Capture the cell that displays the provided text and extract its [X, Y] central coordinate. 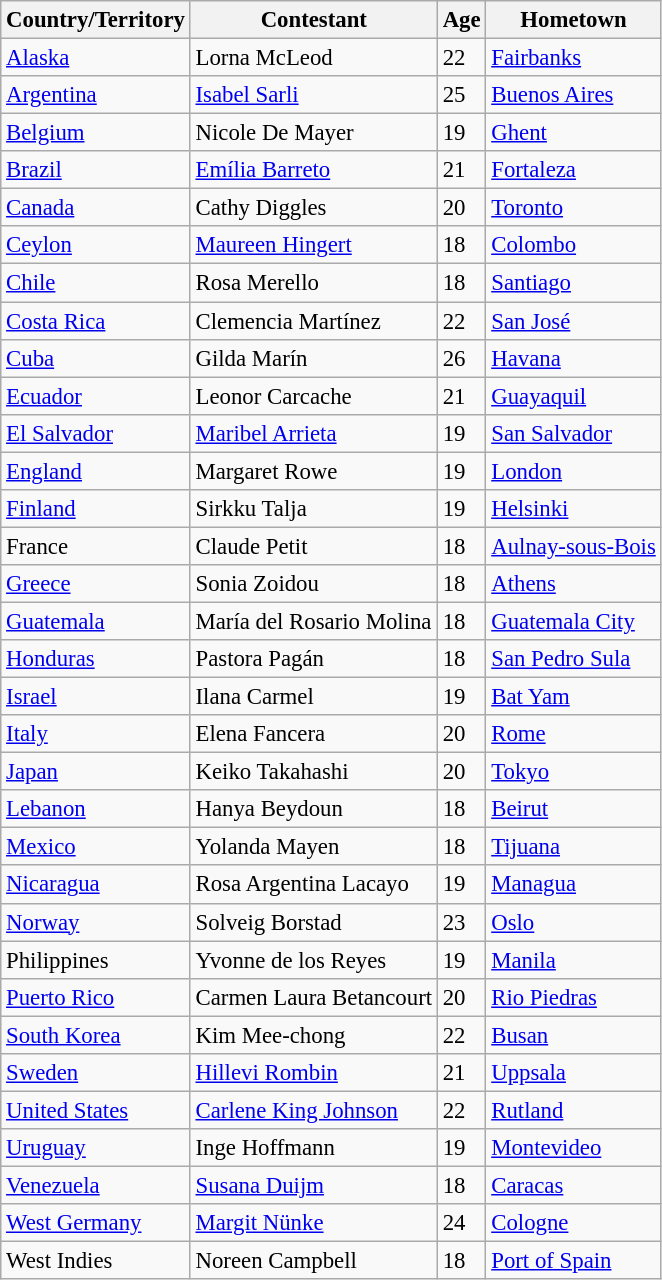
Venezuela [96, 1185]
Colombo [574, 245]
Beirut [574, 809]
Athens [574, 584]
West Germany [96, 1223]
Canada [96, 208]
Puerto Rico [96, 997]
Clemencia Martínez [314, 321]
Leonor Carcache [314, 396]
Rosa Argentina Lacayo [314, 885]
South Korea [96, 1035]
Caracas [574, 1185]
San Salvador [574, 433]
Sweden [96, 1073]
Chile [96, 283]
Kim Mee-chong [314, 1035]
Honduras [96, 659]
Aulnay-sous-Bois [574, 546]
25 [462, 95]
Uppsala [574, 1073]
Hillevi Rombin [314, 1073]
Finland [96, 509]
Toronto [574, 208]
Port of Spain [574, 1261]
Age [462, 20]
Guatemala City [574, 621]
Lebanon [96, 809]
England [96, 471]
Guayaquil [574, 396]
Helsinki [574, 509]
West Indies [96, 1261]
Fairbanks [574, 58]
Argentina [96, 95]
London [574, 471]
Hanya Beydoun [314, 809]
Inge Hoffmann [314, 1148]
Greece [96, 584]
Managua [574, 885]
San Pedro Sula [574, 659]
Tijuana [574, 847]
Nicaragua [96, 885]
María del Rosario Molina [314, 621]
Carmen Laura Betancourt [314, 997]
Country/Territory [96, 20]
Havana [574, 358]
Montevideo [574, 1148]
Japan [96, 772]
Cologne [574, 1223]
Margit Nünke [314, 1223]
Ecuador [96, 396]
Rutland [574, 1110]
Rosa Merello [314, 283]
Bat Yam [574, 697]
Belgium [96, 133]
Maribel Arrieta [314, 433]
Fortaleza [574, 170]
Solveig Borstad [314, 922]
Buenos Aires [574, 95]
Ceylon [96, 245]
Rio Piedras [574, 997]
Nicole De Mayer [314, 133]
Pastora Pagán [314, 659]
El Salvador [96, 433]
Emília Barreto [314, 170]
Noreen Campbell [314, 1261]
Sirkku Talja [314, 509]
Uruguay [96, 1148]
Brazil [96, 170]
Alaska [96, 58]
Mexico [96, 847]
24 [462, 1223]
Norway [96, 922]
Maureen Hingert [314, 245]
Margaret Rowe [314, 471]
26 [462, 358]
Guatemala [96, 621]
Keiko Takahashi [314, 772]
Ghent [574, 133]
Ilana Carmel [314, 697]
Hometown [574, 20]
Busan [574, 1035]
Israel [96, 697]
Italy [96, 734]
Gilda Marín [314, 358]
Costa Rica [96, 321]
Tokyo [574, 772]
San José [574, 321]
Yolanda Mayen [314, 847]
Carlene King Johnson [314, 1110]
Philippines [96, 960]
United States [96, 1110]
23 [462, 922]
Contestant [314, 20]
Cuba [96, 358]
Claude Petit [314, 546]
Oslo [574, 922]
Yvonne de los Reyes [314, 960]
France [96, 546]
Lorna McLeod [314, 58]
Rome [574, 734]
Isabel Sarli [314, 95]
Elena Fancera [314, 734]
Manila [574, 960]
Sonia Zoidou [314, 584]
Cathy Diggles [314, 208]
Santiago [574, 283]
Susana Duijm [314, 1185]
